Identify which cell holds the provided text, then report its [x, y] central coordinate. 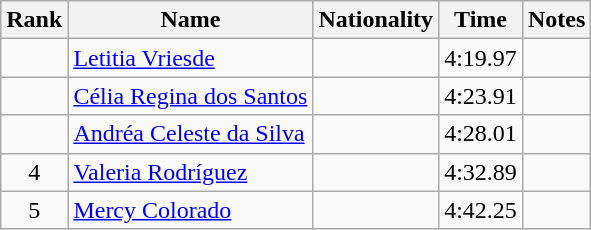
4 [34, 172]
Rank [34, 20]
Name [190, 20]
Letitia Vriesde [190, 58]
4:23.91 [481, 96]
Notes [556, 20]
Nationality [376, 20]
4:28.01 [481, 134]
5 [34, 210]
Valeria Rodríguez [190, 172]
4:32.89 [481, 172]
Andréa Celeste da Silva [190, 134]
Célia Regina dos Santos [190, 96]
Mercy Colorado [190, 210]
4:42.25 [481, 210]
Time [481, 20]
4:19.97 [481, 58]
